Find where the given text appears and provide that cell's center as [x, y] coordinate. 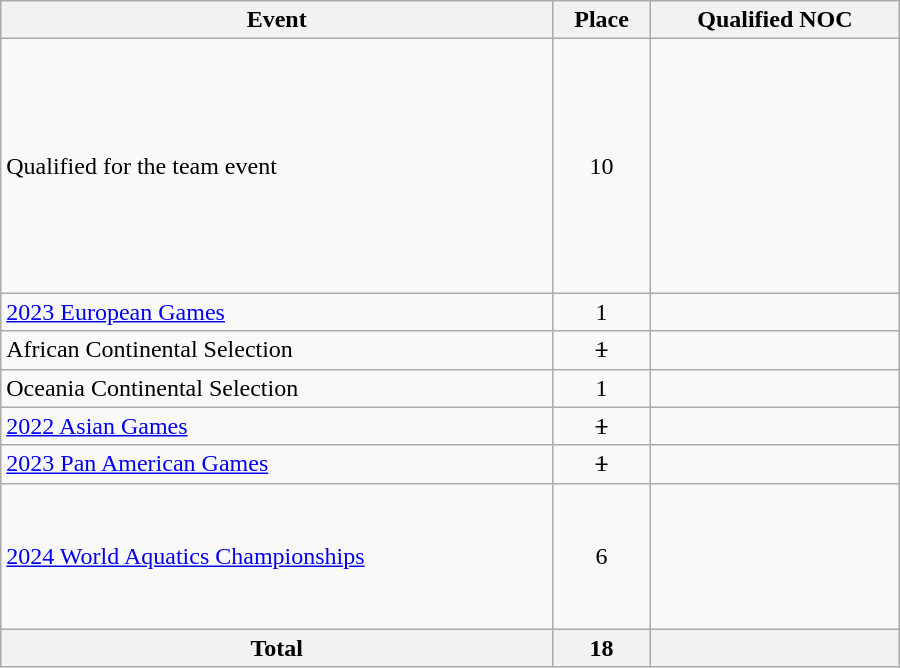
Oceania Continental Selection [277, 388]
10 [602, 166]
Qualified NOC [776, 20]
18 [602, 648]
Event [277, 20]
Place [602, 20]
2023 European Games [277, 312]
2022 Asian Games [277, 426]
6 [602, 556]
Qualified for the team event [277, 166]
African Continental Selection [277, 350]
2024 World Aquatics Championships [277, 556]
2023 Pan American Games [277, 464]
Total [277, 648]
